Determine the [X, Y] coordinate at the center of the cell enclosing the given text.  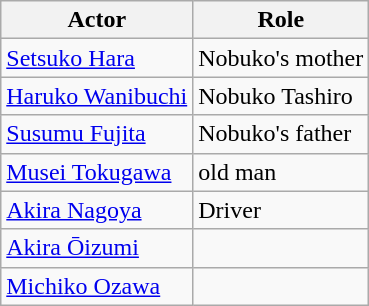
Haruko Wanibuchi [97, 96]
Role [281, 20]
Setsuko Hara [97, 58]
old man [281, 172]
Driver [281, 210]
Nobuko Tashiro [281, 96]
Nobuko's mother [281, 58]
Akira Nagoya [97, 210]
Susumu Fujita [97, 134]
Akira Ōizumi [97, 248]
Michiko Ozawa [97, 286]
Nobuko's father [281, 134]
Actor [97, 20]
Musei Tokugawa [97, 172]
